Detect which cell encompasses the target text, then output its (X, Y) center coordinate. 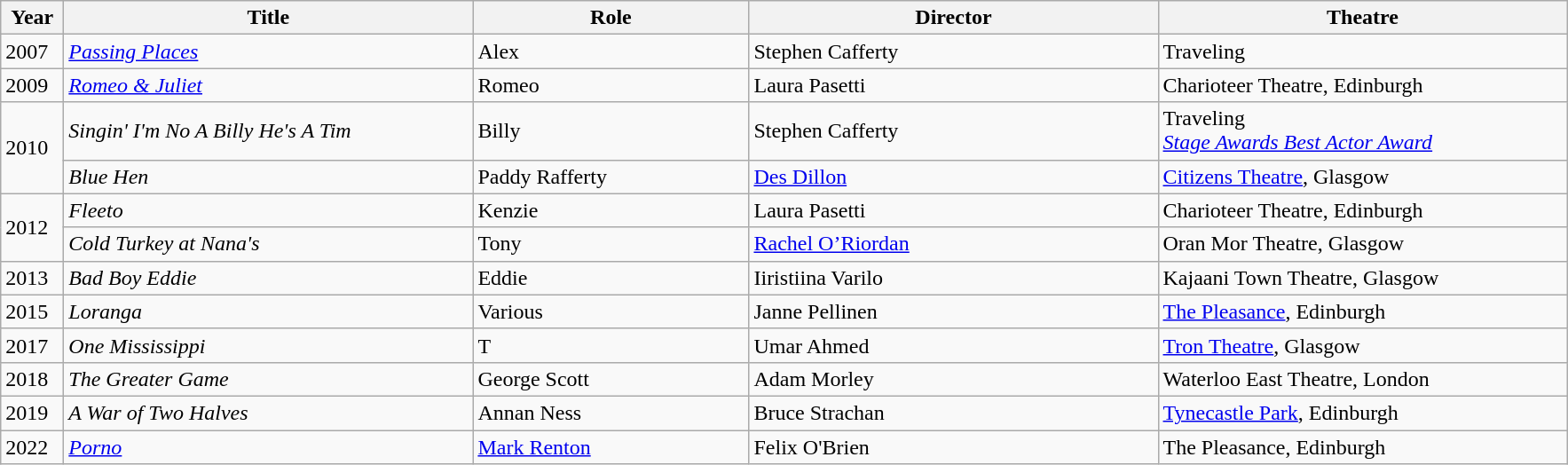
Bruce Strachan (953, 413)
Kenzie (611, 210)
Paddy Rafferty (611, 177)
Iiristiina Varilo (953, 278)
2009 (32, 85)
One Mississippi (268, 345)
Adam Morley (953, 379)
2013 (32, 278)
2007 (32, 51)
Kajaani Town Theatre, Glasgow (1363, 278)
Romeo (611, 85)
T (611, 345)
2018 (32, 379)
Des Dillon (953, 177)
A War of Two Halves (268, 413)
Tony (611, 244)
2012 (32, 227)
Waterloo East Theatre, London (1363, 379)
The Greater Game (268, 379)
Fleeto (268, 210)
Alex (611, 51)
Year (32, 18)
Blue Hen (268, 177)
2017 (32, 345)
Theatre (1363, 18)
2019 (32, 413)
Loranga (268, 311)
Porno (268, 446)
Cold Turkey at Nana's (268, 244)
Umar Ahmed (953, 345)
Janne Pellinen (953, 311)
2015 (32, 311)
Romeo & Juliet (268, 85)
Singin' I'm No A Billy He's A Tim (268, 131)
Citizens Theatre, Glasgow (1363, 177)
Felix O'Brien (953, 446)
Bad Boy Eddie (268, 278)
Annan Ness (611, 413)
Director (953, 18)
Tron Theatre, Glasgow (1363, 345)
Various (611, 311)
Role (611, 18)
2022 (32, 446)
Title (268, 18)
Oran Mor Theatre, Glasgow (1363, 244)
Tynecastle Park, Edinburgh (1363, 413)
George Scott (611, 379)
Rachel O’Riordan (953, 244)
Traveling (1363, 51)
TravelingStage Awards Best Actor Award (1363, 131)
Passing Places (268, 51)
2010 (32, 147)
Mark Renton (611, 446)
Eddie (611, 278)
Billy (611, 131)
